Capture the cell that displays the provided text and extract its [x, y] central coordinate. 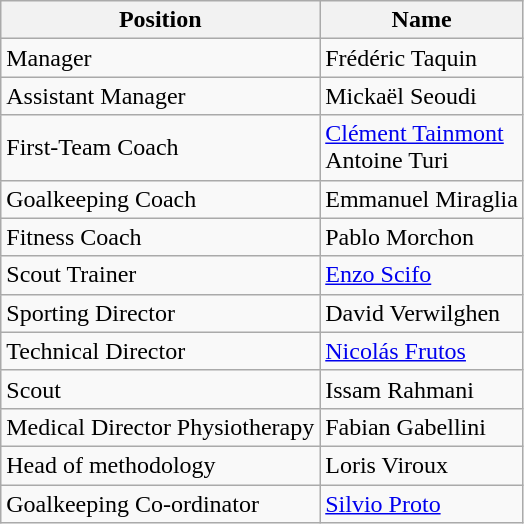
Loris Viroux [422, 465]
Fitness Coach [160, 237]
Head of methodology [160, 465]
Position [160, 20]
Pablo Morchon [422, 237]
Goalkeeping Coach [160, 199]
Enzo Scifo [422, 275]
Manager [160, 58]
David Verwilghen [422, 313]
Scout Trainer [160, 275]
Mickaël Seoudi [422, 96]
Frédéric Taquin [422, 58]
Silvio Proto [422, 503]
Scout [160, 389]
Technical Director [160, 351]
Clément Tainmont Antoine Turi [422, 148]
Fabian Gabellini [422, 427]
Medical Director Physiotherapy [160, 427]
Issam Rahmani [422, 389]
Name [422, 20]
Emmanuel Miraglia [422, 199]
First-Team Coach [160, 148]
Assistant Manager [160, 96]
Nicolás Frutos [422, 351]
Goalkeeping Co-ordinator [160, 503]
Sporting Director [160, 313]
